Identify which cell holds the provided text, then report its (x, y) central coordinate. 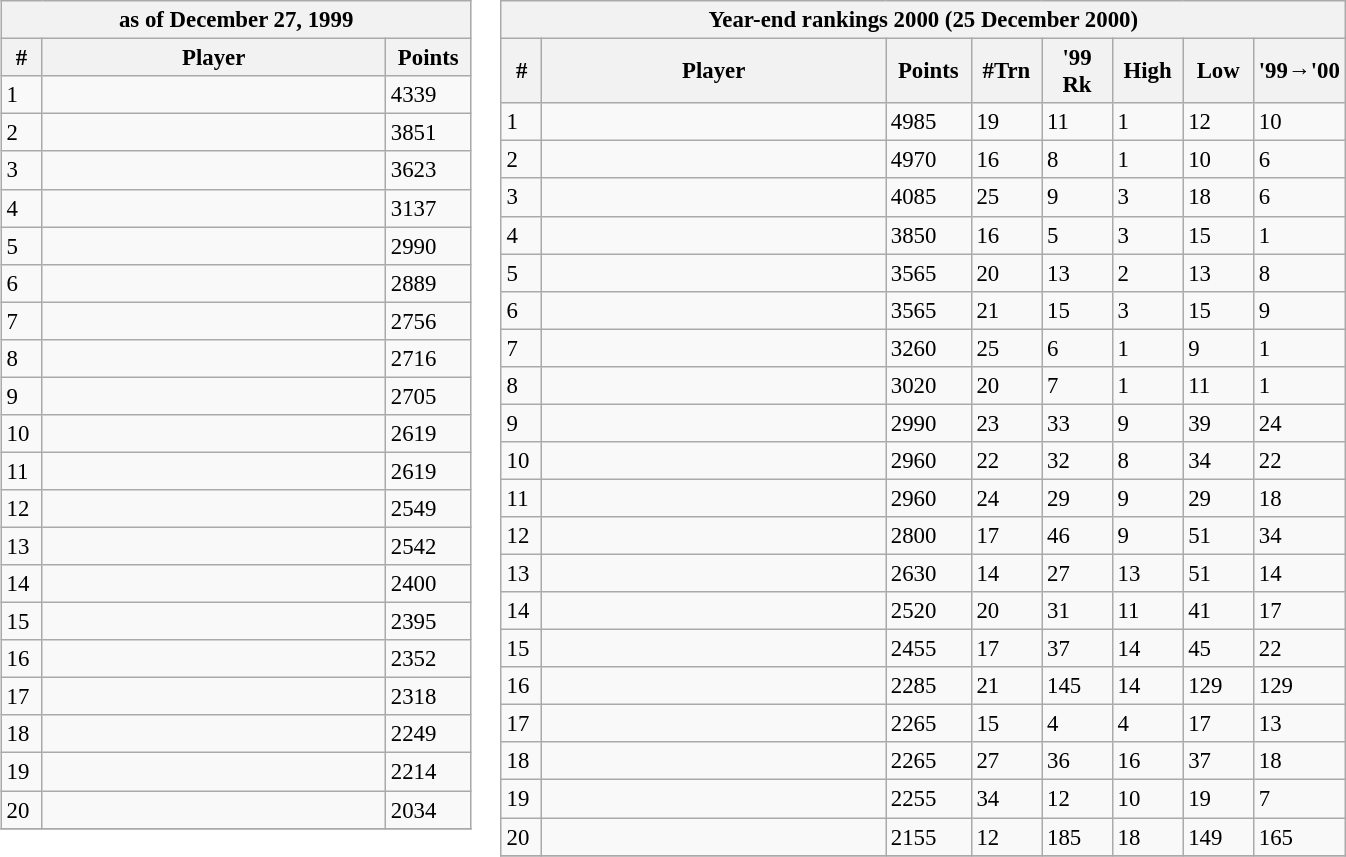
41 (1218, 611)
3851 (428, 133)
2034 (428, 809)
2214 (428, 772)
2318 (428, 697)
4970 (929, 160)
36 (1078, 761)
Year-end rankings 2000 (25 December 2000) (923, 20)
Low (1218, 72)
2542 (428, 546)
4085 (929, 197)
2520 (929, 611)
'99 Rk (1078, 72)
3260 (929, 348)
31 (1078, 611)
2716 (428, 358)
2249 (428, 734)
4339 (428, 95)
2400 (428, 584)
2549 (428, 509)
39 (1218, 423)
2800 (929, 536)
as of December 27, 1999 (236, 20)
3020 (929, 385)
3137 (428, 208)
2756 (428, 321)
2630 (929, 573)
2285 (929, 686)
High (1148, 72)
#Trn (1006, 72)
185 (1078, 837)
2155 (929, 837)
165 (1299, 837)
46 (1078, 536)
32 (1078, 461)
2352 (428, 659)
4985 (929, 122)
2395 (428, 622)
149 (1218, 837)
23 (1006, 423)
'99→'00 (1299, 72)
2255 (929, 799)
2889 (428, 283)
145 (1078, 686)
2455 (929, 649)
3623 (428, 170)
3850 (929, 235)
33 (1078, 423)
2705 (428, 396)
45 (1218, 649)
